For the text-containing cell, return its midpoint in (X, Y) coordinate format. 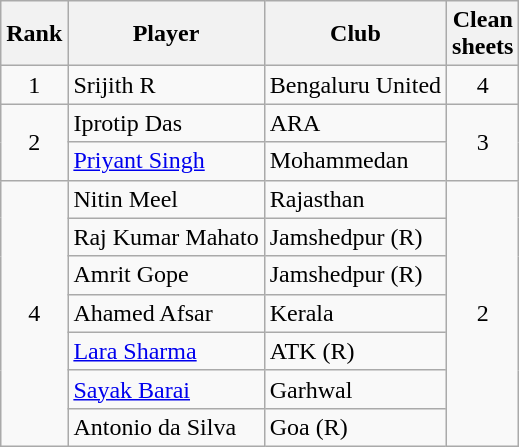
ATK (R) (355, 351)
Raj Kumar Mahato (166, 237)
Rank (34, 34)
1 (34, 85)
Club (355, 34)
Ahamed Afsar (166, 313)
Sayak Barai (166, 389)
ARA (355, 123)
Player (166, 34)
Priyant Singh (166, 161)
Srijith R (166, 85)
Kerala (355, 313)
Lara Sharma (166, 351)
Iprotip Das (166, 123)
Rajasthan (355, 199)
Cleansheets (483, 34)
Antonio da Silva (166, 427)
Bengaluru United (355, 85)
Goa (R) (355, 427)
Mohammedan (355, 161)
3 (483, 142)
Amrit Gope (166, 275)
Garhwal (355, 389)
Nitin Meel (166, 199)
